Find where the given text appears and provide that cell's center as (X, Y) coordinate. 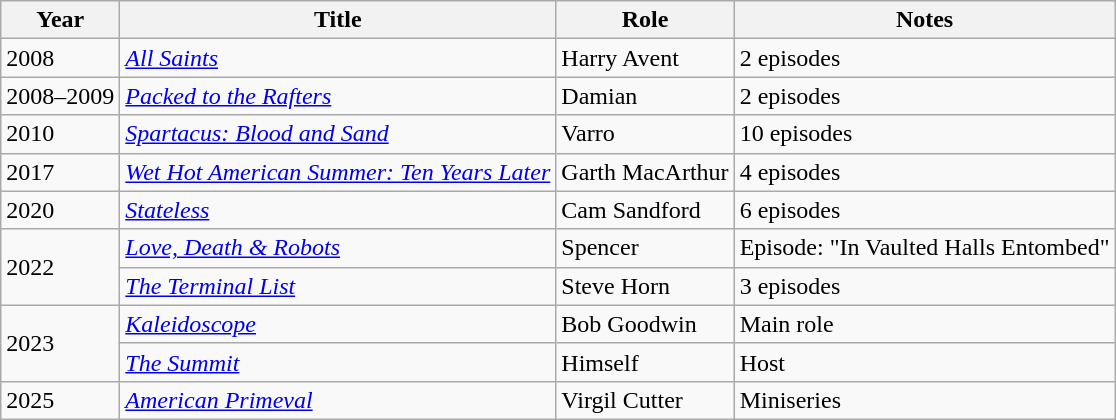
Title (338, 20)
Miniseries (924, 400)
Garth MacArthur (645, 172)
2008 (60, 58)
Spencer (645, 248)
American Primeval (338, 400)
Packed to the Rafters (338, 96)
2010 (60, 134)
4 episodes (924, 172)
3 episodes (924, 286)
2017 (60, 172)
Virgil Cutter (645, 400)
Notes (924, 20)
Wet Hot American Summer: Ten Years Later (338, 172)
Main role (924, 324)
2008–2009 (60, 96)
Episode: "In Vaulted Halls Entombed" (924, 248)
2020 (60, 210)
Stateless (338, 210)
Kaleidoscope (338, 324)
Role (645, 20)
Year (60, 20)
Cam Sandford (645, 210)
2025 (60, 400)
Love, Death & Robots (338, 248)
All Saints (338, 58)
Host (924, 362)
2022 (60, 267)
Varro (645, 134)
The Terminal List (338, 286)
The Summit (338, 362)
2023 (60, 343)
Damian (645, 96)
Himself (645, 362)
Steve Horn (645, 286)
6 episodes (924, 210)
Harry Avent (645, 58)
Bob Goodwin (645, 324)
10 episodes (924, 134)
Spartacus: Blood and Sand (338, 134)
